Scan for the cell matching the given text and deliver its [X, Y] coordinate at center. 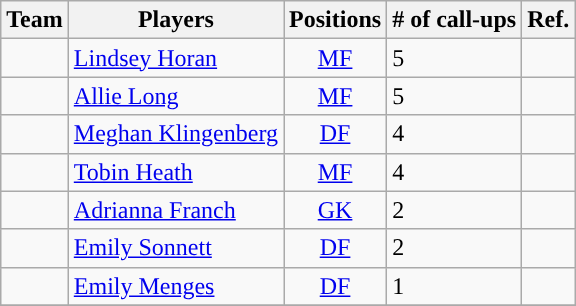
Team [35, 20]
Lindsey Horan [176, 58]
Positions [336, 20]
Emily Menges [176, 286]
Allie Long [176, 96]
# of call-ups [454, 20]
Emily Sonnett [176, 248]
Adrianna Franch [176, 210]
Ref. [548, 20]
GK [336, 210]
1 [454, 286]
Players [176, 20]
Tobin Heath [176, 172]
Meghan Klingenberg [176, 134]
